Determine the (X, Y) coordinate at the center of the cell enclosing the given text.  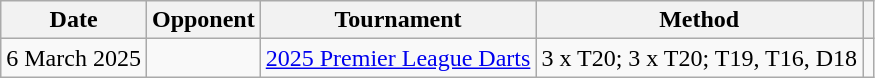
Date (74, 20)
Opponent (203, 20)
Method (700, 20)
2025 Premier League Darts (398, 58)
3 x T20; 3 x T20; T19, T16, D18 (700, 58)
Tournament (398, 20)
6 March 2025 (74, 58)
